Find where the given text appears and provide that cell's center as (x, y) coordinate. 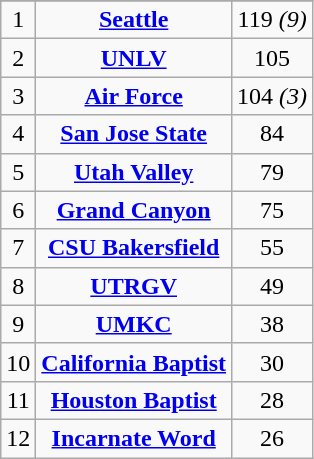
7 (18, 248)
UMKC (134, 324)
CSU Bakersfield (134, 248)
UTRGV (134, 286)
11 (18, 400)
5 (18, 172)
Seattle (134, 20)
San Jose State (134, 134)
38 (272, 324)
1 (18, 20)
UNLV (134, 58)
3 (18, 96)
49 (272, 286)
104 (3) (272, 96)
Grand Canyon (134, 210)
9 (18, 324)
Air Force (134, 96)
10 (18, 362)
84 (272, 134)
Houston Baptist (134, 400)
12 (18, 438)
28 (272, 400)
8 (18, 286)
6 (18, 210)
105 (272, 58)
26 (272, 438)
4 (18, 134)
75 (272, 210)
55 (272, 248)
30 (272, 362)
Utah Valley (134, 172)
119 (9) (272, 20)
2 (18, 58)
California Baptist (134, 362)
Incarnate Word (134, 438)
79 (272, 172)
